Scan for the cell matching the given text and deliver its (X, Y) coordinate at center. 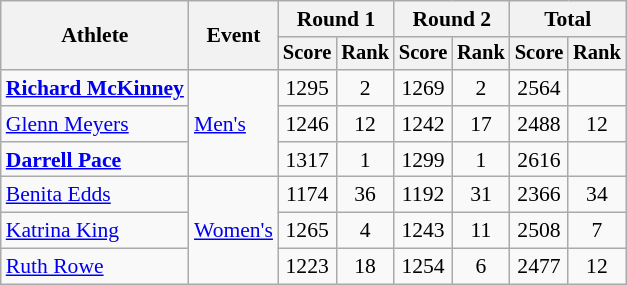
Benita Edds (95, 195)
1317 (307, 160)
Event (234, 36)
2508 (539, 231)
1269 (423, 88)
Total (568, 19)
1295 (307, 88)
6 (481, 267)
Katrina King (95, 231)
Richard McKinney (95, 88)
1243 (423, 231)
Round 1 (336, 19)
1265 (307, 231)
1242 (423, 124)
11 (481, 231)
Men's (234, 124)
Round 2 (452, 19)
1299 (423, 160)
Ruth Rowe (95, 267)
2564 (539, 88)
2616 (539, 160)
Athlete (95, 36)
34 (597, 195)
36 (365, 195)
1246 (307, 124)
Women's (234, 230)
1174 (307, 195)
Darrell Pace (95, 160)
2366 (539, 195)
17 (481, 124)
1192 (423, 195)
2488 (539, 124)
Glenn Meyers (95, 124)
1254 (423, 267)
7 (597, 231)
2477 (539, 267)
4 (365, 231)
18 (365, 267)
31 (481, 195)
1223 (307, 267)
